Search for the cell housing the specified text and yield its (X, Y) center coordinate. 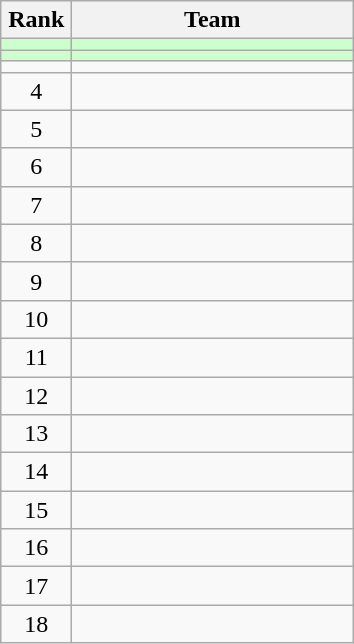
5 (36, 129)
13 (36, 434)
12 (36, 395)
7 (36, 205)
15 (36, 510)
6 (36, 167)
14 (36, 472)
11 (36, 357)
4 (36, 91)
Team (212, 20)
Rank (36, 20)
16 (36, 548)
17 (36, 586)
8 (36, 243)
18 (36, 624)
10 (36, 319)
9 (36, 281)
